Capture the cell that displays the provided text and extract its [X, Y] central coordinate. 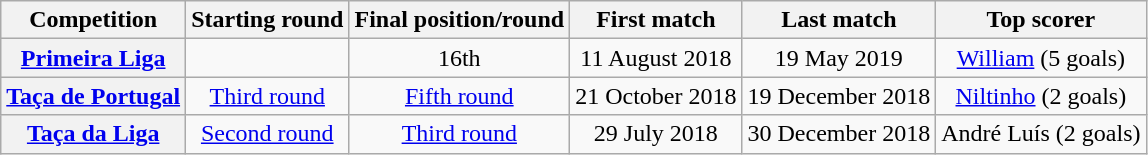
Taça da Liga [94, 134]
11 August 2018 [656, 58]
Primeira Liga [94, 58]
Last match [839, 20]
19 May 2019 [839, 58]
Final position/round [460, 20]
Niltinho (2 goals) [1041, 96]
19 December 2018 [839, 96]
29 July 2018 [656, 134]
Second round [268, 134]
André Luís (2 goals) [1041, 134]
Taça de Portugal [94, 96]
30 December 2018 [839, 134]
First match [656, 20]
Top scorer [1041, 20]
Competition [94, 20]
William (5 goals) [1041, 58]
Fifth round [460, 96]
16th [460, 58]
21 October 2018 [656, 96]
Starting round [268, 20]
